For the text-containing cell, return its midpoint in (x, y) coordinate format. 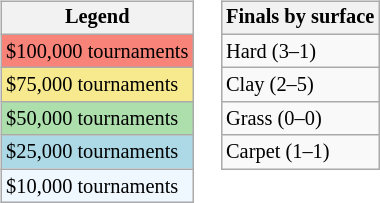
$75,000 tournaments (97, 85)
Hard (3–1) (300, 51)
Clay (2–5) (300, 85)
$100,000 tournaments (97, 51)
Carpet (1–1) (300, 152)
Grass (0–0) (300, 119)
Finals by surface (300, 18)
$10,000 tournaments (97, 186)
$25,000 tournaments (97, 152)
Legend (97, 18)
$50,000 tournaments (97, 119)
